Locate the cell with the specified text and output its (x, y) center coordinate. 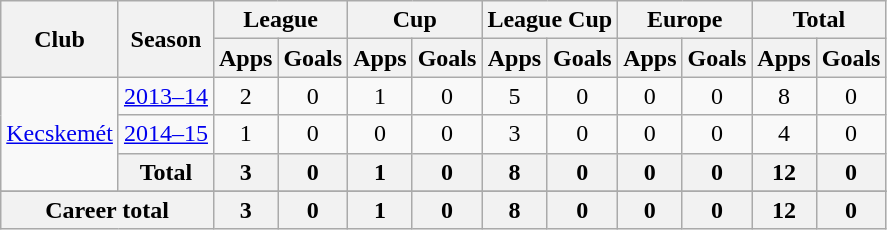
Career total (108, 210)
5 (514, 96)
2 (245, 96)
Season (166, 39)
Cup (415, 20)
Europe (685, 20)
Kecskemét (60, 134)
Club (60, 39)
League (280, 20)
League Cup (550, 20)
4 (784, 134)
2014–15 (166, 134)
2013–14 (166, 96)
